Return the [x, y] coordinate for the center point of the cell that contains the specified text.  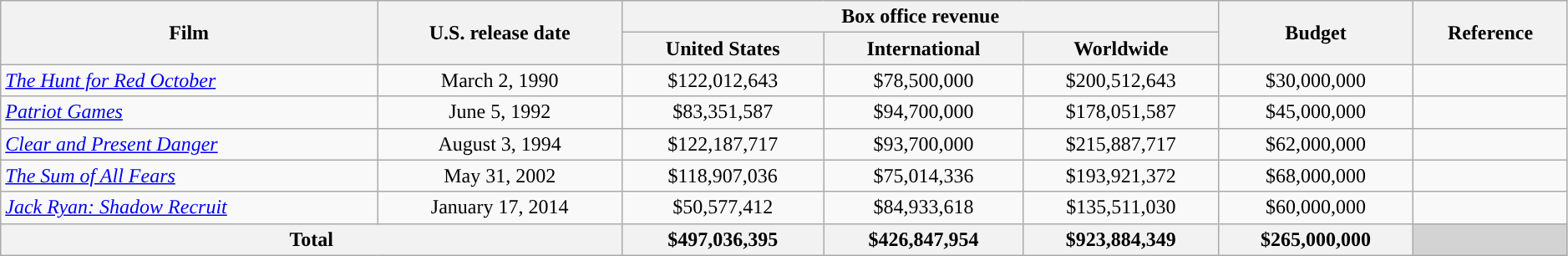
$93,700,000 [924, 144]
Film [189, 33]
Box office revenue [921, 17]
$426,847,954 [924, 239]
January 17, 2014 [500, 207]
Total [312, 239]
Jack Ryan: Shadow Recruit [189, 207]
$78,500,000 [924, 80]
$45,000,000 [1315, 112]
$122,187,717 [723, 144]
June 5, 1992 [500, 112]
$84,933,618 [924, 207]
$122,012,643 [723, 80]
The Sum of All Fears [189, 176]
$68,000,000 [1315, 176]
$118,907,036 [723, 176]
Budget [1315, 33]
$60,000,000 [1315, 207]
$497,036,395 [723, 239]
U.S. release date [500, 33]
$135,511,030 [1121, 207]
May 31, 2002 [500, 176]
The Hunt for Red October [189, 80]
Worldwide [1121, 49]
$83,351,587 [723, 112]
$265,000,000 [1315, 239]
$200,512,643 [1121, 80]
International [924, 49]
$62,000,000 [1315, 144]
March 2, 1990 [500, 80]
Clear and Present Danger [189, 144]
$75,014,336 [924, 176]
$50,577,412 [723, 207]
$178,051,587 [1121, 112]
$923,884,349 [1121, 239]
United States [723, 49]
$94,700,000 [924, 112]
August 3, 1994 [500, 144]
Reference [1490, 33]
Patriot Games [189, 112]
$215,887,717 [1121, 144]
$30,000,000 [1315, 80]
$193,921,372 [1121, 176]
